Capture the cell that displays the provided text and extract its (X, Y) central coordinate. 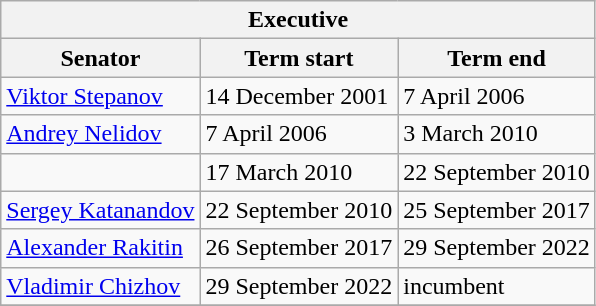
Alexander Rakitin (100, 248)
Viktor Stepanov (100, 96)
incumbent (497, 286)
14 December 2001 (299, 96)
Andrey Nelidov (100, 134)
25 September 2017 (497, 210)
Executive (298, 20)
26 September 2017 (299, 248)
Sergey Katanandov (100, 210)
17 March 2010 (299, 172)
3 March 2010 (497, 134)
Term end (497, 58)
Term start (299, 58)
Senator (100, 58)
Vladimir Chizhov (100, 286)
